Determine the (X, Y) coordinate at the center of the cell enclosing the given text.  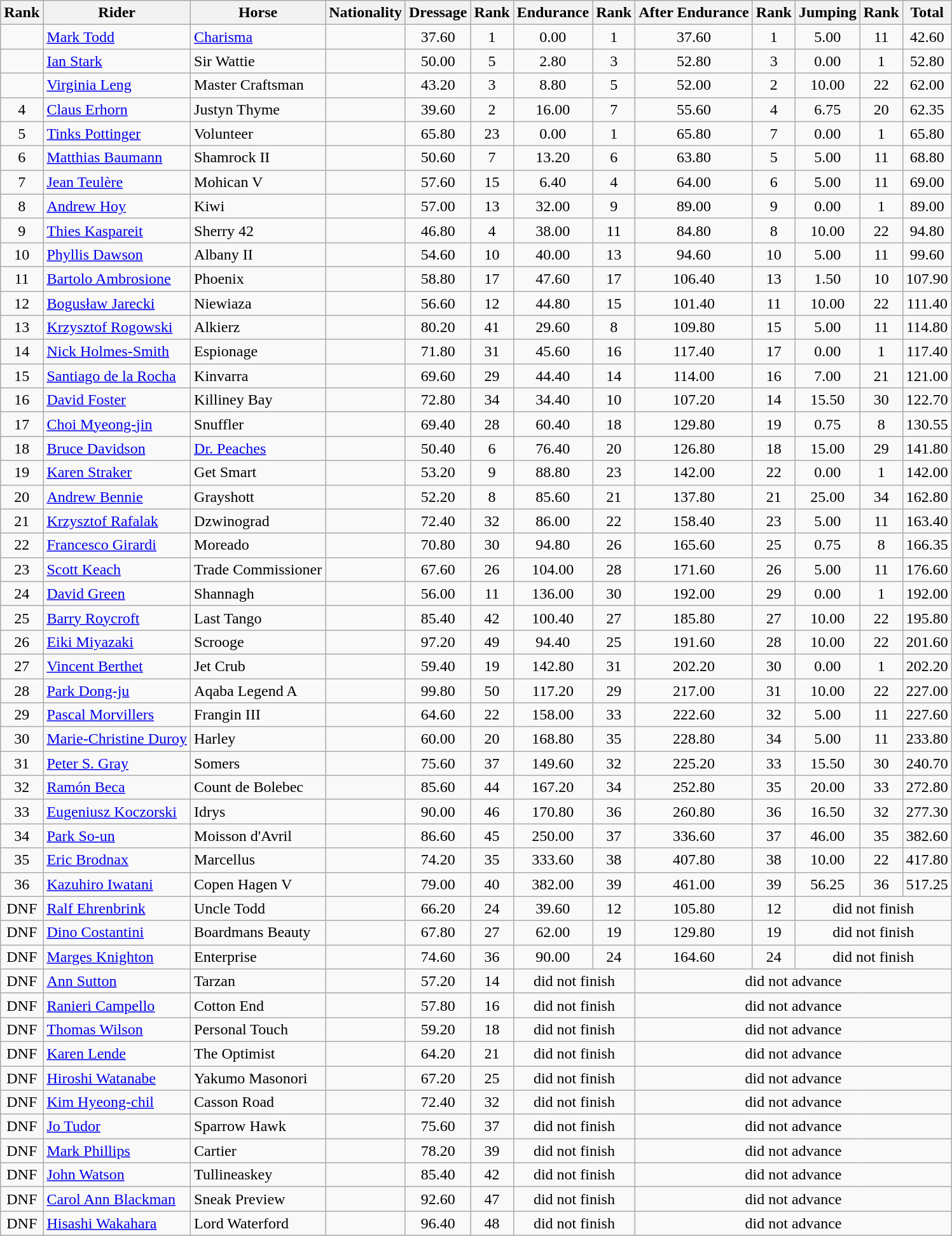
50 (492, 690)
Mark Phillips (117, 1151)
100.40 (553, 618)
43.20 (438, 85)
Virginia Leng (117, 85)
407.80 (694, 860)
74.20 (438, 860)
64.60 (438, 715)
Marcellus (258, 860)
164.60 (694, 957)
Copen Hagen V (258, 884)
52.00 (694, 85)
6.75 (827, 109)
50.40 (438, 448)
13.20 (553, 158)
Thomas Wilson (117, 1029)
168.80 (553, 739)
70.80 (438, 545)
Uncle Todd (258, 908)
158.40 (694, 521)
Moisson d'Avril (258, 836)
Charisma (258, 37)
74.60 (438, 957)
Pascal Morvillers (117, 715)
Kazuhiro Iwatani (117, 884)
333.60 (553, 860)
Jet Crub (258, 666)
122.70 (927, 400)
96.40 (438, 1223)
170.80 (553, 812)
Phyllis Dawson (117, 254)
34.40 (553, 400)
Dressage (438, 13)
191.60 (694, 642)
86.00 (553, 521)
50.60 (438, 158)
57.20 (438, 981)
Carol Ann Blackman (117, 1199)
Albany II (258, 254)
Espionage (258, 352)
Santiago de la Rocha (117, 376)
56.60 (438, 303)
158.00 (553, 715)
105.80 (694, 908)
Tarzan (258, 981)
6.40 (553, 182)
Ralf Ehrenbrink (117, 908)
The Optimist (258, 1053)
Kiwi (258, 206)
99.80 (438, 690)
104.00 (553, 569)
Choi Myeong-jin (117, 424)
121.00 (927, 376)
Sir Wattie (258, 61)
67.20 (438, 1078)
44 (492, 788)
233.80 (927, 739)
130.55 (927, 424)
Peter S. Gray (117, 763)
88.80 (553, 473)
78.20 (438, 1151)
47.60 (553, 279)
Grayshott (258, 497)
260.80 (694, 812)
60.00 (438, 739)
142.80 (553, 666)
Dr. Peaches (258, 448)
20.00 (827, 788)
Endurance (553, 13)
46.80 (438, 230)
1.50 (827, 279)
Kinvarra (258, 376)
Bruce Davidson (117, 448)
49 (492, 642)
80.20 (438, 328)
52.20 (438, 497)
Yakumo Masonori (258, 1078)
71.80 (438, 352)
217.00 (694, 690)
57.60 (438, 182)
Jean Teulère (117, 182)
Cartier (258, 1151)
94.60 (694, 254)
201.60 (927, 642)
46.00 (827, 836)
Last Tango (258, 618)
Volunteer (258, 134)
Marges Knighton (117, 957)
Marie-Christine Duroy (117, 739)
46 (492, 812)
Dino Costantini (117, 933)
57.80 (438, 1005)
Claus Erhorn (117, 109)
250.00 (553, 836)
55.60 (694, 109)
44.80 (553, 303)
Nationality (366, 13)
Shannagh (258, 594)
Andrew Bennie (117, 497)
Kim Hyeong-chil (117, 1102)
7.00 (827, 376)
After Endurance (694, 13)
45 (492, 836)
Jumping (827, 13)
109.80 (694, 328)
86.60 (438, 836)
Cotton End (258, 1005)
106.40 (694, 279)
64.00 (694, 182)
58.80 (438, 279)
68.80 (927, 158)
Bogusław Jarecki (117, 303)
Park So-un (117, 836)
Krzysztof Rogowski (117, 328)
40.00 (553, 254)
Sneak Preview (258, 1199)
59.40 (438, 666)
Mohican V (258, 182)
Francesco Girardi (117, 545)
162.80 (927, 497)
Ian Stark (117, 61)
Vincent Berthet (117, 666)
John Watson (117, 1175)
272.80 (927, 788)
45.60 (553, 352)
Nick Holmes-Smith (117, 352)
2.80 (553, 61)
167.20 (553, 788)
32.00 (553, 206)
Tullineaskey (258, 1175)
48 (492, 1223)
137.80 (694, 497)
Frangin III (258, 715)
Ranieri Campello (117, 1005)
Krzysztof Rafalak (117, 521)
Killiney Bay (258, 400)
222.60 (694, 715)
Ann Sutton (117, 981)
Jo Tudor (117, 1127)
Eiki Miyazaki (117, 642)
Moreado (258, 545)
41 (492, 328)
Niewiaza (258, 303)
Matthias Baumann (117, 158)
382.00 (553, 884)
114.80 (927, 328)
38.00 (553, 230)
Barry Roycroft (117, 618)
Eric Brodnax (117, 860)
240.70 (927, 763)
Alkierz (258, 328)
517.25 (927, 884)
Hiroshi Watanabe (117, 1078)
Harley (258, 739)
111.40 (927, 303)
Karen Lende (117, 1053)
72.80 (438, 400)
Total (927, 13)
57.00 (438, 206)
185.80 (694, 618)
Eugeniusz Koczorski (117, 812)
84.80 (694, 230)
Park Dong-ju (117, 690)
Somers (258, 763)
53.20 (438, 473)
54.60 (438, 254)
Bartolo Ambrosione (117, 279)
126.80 (694, 448)
Shamrock II (258, 158)
97.20 (438, 642)
114.00 (694, 376)
136.00 (553, 594)
Scott Keach (117, 569)
Ramón Beca (117, 788)
141.80 (927, 448)
69.00 (927, 182)
56.25 (827, 884)
149.60 (553, 763)
Horse (258, 13)
Scrooge (258, 642)
Karen Straker (117, 473)
Dzwinograd (258, 521)
62.35 (927, 109)
Sherry 42 (258, 230)
227.60 (927, 715)
50.00 (438, 61)
Master Craftsman (258, 85)
Sparrow Hawk (258, 1127)
461.00 (694, 884)
56.00 (438, 594)
107.90 (927, 279)
76.40 (553, 448)
Rider (117, 13)
195.80 (927, 618)
63.80 (694, 158)
117.20 (553, 690)
101.40 (694, 303)
60.40 (553, 424)
47 (492, 1199)
Hisashi Wakahara (117, 1223)
David Foster (117, 400)
15.00 (827, 448)
225.20 (694, 763)
252.80 (694, 788)
Enterprise (258, 957)
Casson Road (258, 1102)
Snuffler (258, 424)
Justyn Thyme (258, 109)
69.60 (438, 376)
Personal Touch (258, 1029)
29.60 (553, 328)
64.20 (438, 1053)
165.60 (694, 545)
Tinks Pottinger (117, 134)
107.20 (694, 400)
69.40 (438, 424)
Trade Commissioner (258, 569)
92.60 (438, 1199)
417.80 (927, 860)
67.80 (438, 933)
66.20 (438, 908)
16.50 (827, 812)
228.80 (694, 739)
Andrew Hoy (117, 206)
67.60 (438, 569)
171.60 (694, 569)
94.40 (553, 642)
David Green (117, 594)
Aqaba Legend A (258, 690)
Count de Bolebec (258, 788)
8.80 (553, 85)
166.35 (927, 545)
336.60 (694, 836)
44.40 (553, 376)
Thies Kaspareit (117, 230)
16.00 (553, 109)
163.40 (927, 521)
277.30 (927, 812)
42.60 (927, 37)
227.00 (927, 690)
Get Smart (258, 473)
Phoenix (258, 279)
382.60 (927, 836)
Idrys (258, 812)
25.00 (827, 497)
176.60 (927, 569)
59.20 (438, 1029)
Lord Waterford (258, 1223)
40 (492, 884)
79.00 (438, 884)
Mark Todd (117, 37)
99.60 (927, 254)
Boardmans Beauty (258, 933)
